Detect which cell encompasses the target text, then output its (X, Y) center coordinate. 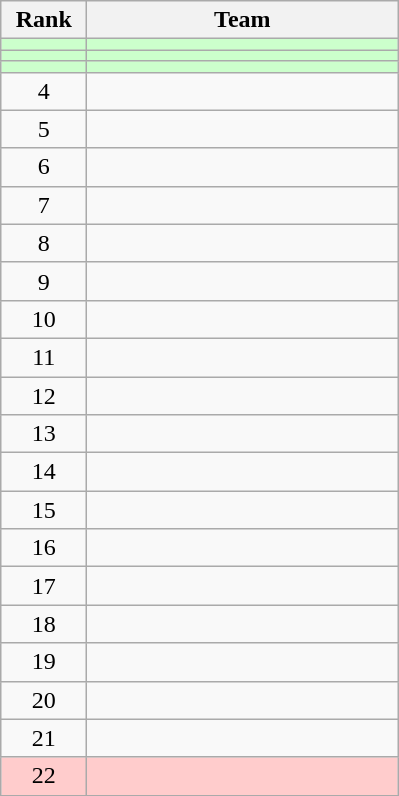
14 (44, 472)
8 (44, 243)
22 (44, 776)
12 (44, 395)
5 (44, 129)
16 (44, 548)
19 (44, 662)
Team (242, 20)
9 (44, 281)
4 (44, 91)
Rank (44, 20)
20 (44, 700)
21 (44, 738)
6 (44, 167)
10 (44, 319)
13 (44, 434)
17 (44, 586)
11 (44, 357)
7 (44, 205)
18 (44, 624)
15 (44, 510)
